Provide the (X, Y) coordinate of the cell's center where the given text is located.  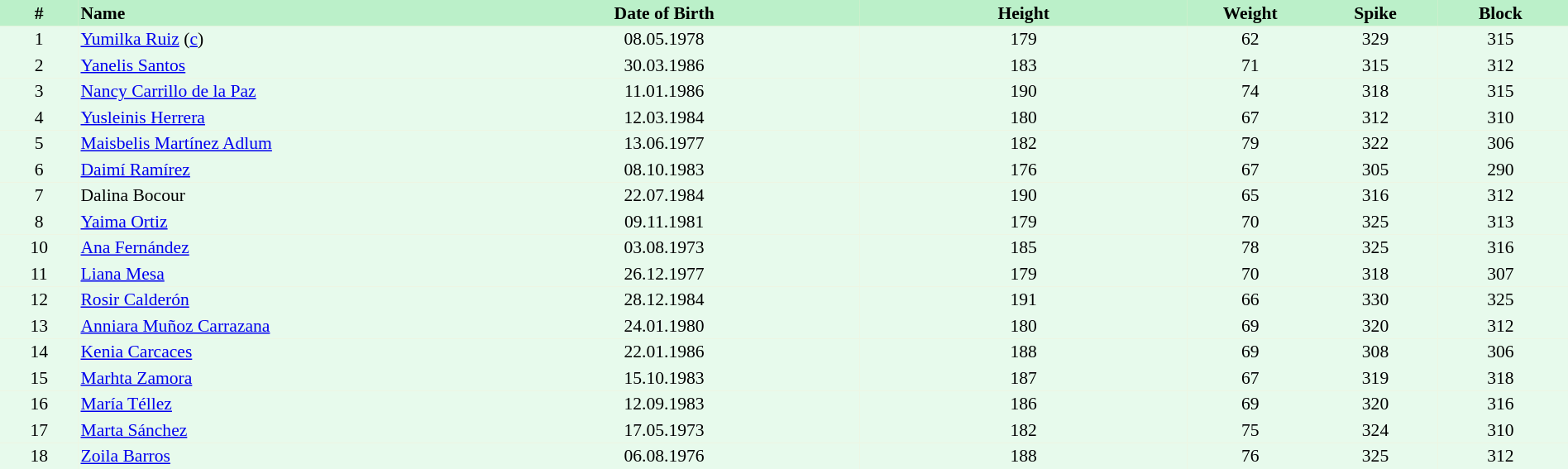
09.11.1981 (664, 222)
3 (39, 91)
313 (1500, 222)
12.03.1984 (664, 117)
17.05.1973 (664, 430)
08.05.1978 (664, 40)
305 (1374, 170)
17 (39, 430)
Nancy Carrillo de la Paz (273, 91)
Marhta Zamora (273, 378)
78 (1250, 248)
# (39, 13)
08.10.1983 (664, 170)
Name (273, 13)
Maisbelis Martínez Adlum (273, 144)
191 (1024, 299)
71 (1250, 65)
Yaima Ortiz (273, 222)
308 (1374, 352)
Yanelis Santos (273, 65)
Block (1500, 13)
13 (39, 326)
Liana Mesa (273, 274)
15.10.1983 (664, 378)
Marta Sánchez (273, 430)
330 (1374, 299)
79 (1250, 144)
22.01.1986 (664, 352)
14 (39, 352)
62 (1250, 40)
Yumilka Ruiz (c) (273, 40)
15 (39, 378)
185 (1024, 248)
11.01.1986 (664, 91)
322 (1374, 144)
7 (39, 195)
María Téllez (273, 404)
4 (39, 117)
16 (39, 404)
10 (39, 248)
13.06.1977 (664, 144)
28.12.1984 (664, 299)
26.12.1977 (664, 274)
Height (1024, 13)
74 (1250, 91)
307 (1500, 274)
22.07.1984 (664, 195)
329 (1374, 40)
176 (1024, 170)
12 (39, 299)
Yusleinis Herrera (273, 117)
324 (1374, 430)
24.01.1980 (664, 326)
Rosir Calderón (273, 299)
2 (39, 65)
Dalina Bocour (273, 195)
75 (1250, 430)
11 (39, 274)
8 (39, 222)
187 (1024, 378)
Daimí Ramírez (273, 170)
6 (39, 170)
30.03.1986 (664, 65)
Kenia Carcaces (273, 352)
1 (39, 40)
Date of Birth (664, 13)
66 (1250, 299)
Anniara Muñoz Carrazana (273, 326)
188 (1024, 352)
183 (1024, 65)
186 (1024, 404)
5 (39, 144)
65 (1250, 195)
Ana Fernández (273, 248)
319 (1374, 378)
Weight (1250, 13)
Spike (1374, 13)
03.08.1973 (664, 248)
290 (1500, 170)
12.09.1983 (664, 404)
